Scan for the cell matching the given text and deliver its (x, y) coordinate at center. 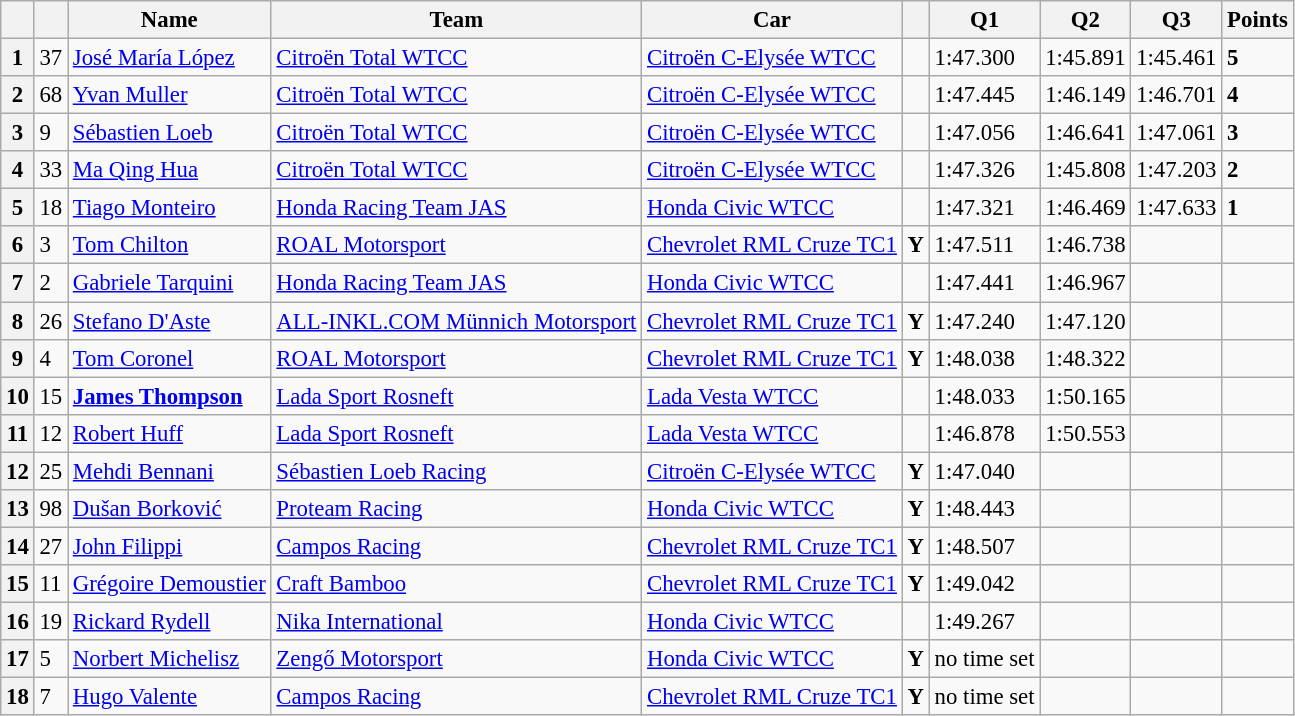
27 (50, 546)
1:46.149 (1086, 95)
1:45.461 (1176, 58)
1:46.641 (1086, 133)
Tom Chilton (170, 245)
1:47.240 (984, 321)
Points (1258, 20)
Grégoire Demoustier (170, 584)
1:47.040 (984, 471)
James Thompson (170, 396)
1:46.878 (984, 433)
Ma Qing Hua (170, 170)
8 (18, 321)
José María López (170, 58)
1:47.445 (984, 95)
Nika International (456, 621)
26 (50, 321)
1:47.300 (984, 58)
68 (50, 95)
Craft Bamboo (456, 584)
1:47.056 (984, 133)
1:47.511 (984, 245)
Q2 (1086, 20)
1:50.165 (1086, 396)
14 (18, 546)
1:47.326 (984, 170)
Proteam Racing (456, 509)
1:48.033 (984, 396)
Mehdi Bennani (170, 471)
1:49.042 (984, 584)
17 (18, 659)
6 (18, 245)
ALL-INKL.COM Münnich Motorsport (456, 321)
Q3 (1176, 20)
Q1 (984, 20)
1:48.038 (984, 358)
13 (18, 509)
1:45.808 (1086, 170)
Stefano D'Aste (170, 321)
Rickard Rydell (170, 621)
37 (50, 58)
1:47.321 (984, 208)
1:46.701 (1176, 95)
1:50.553 (1086, 433)
25 (50, 471)
Norbert Michelisz (170, 659)
1:47.061 (1176, 133)
1:46.738 (1086, 245)
1:45.891 (1086, 58)
1:48.507 (984, 546)
1:48.322 (1086, 358)
Gabriele Tarquini (170, 283)
Robert Huff (170, 433)
Tom Coronel (170, 358)
Sébastien Loeb Racing (456, 471)
1:47.633 (1176, 208)
1:47.441 (984, 283)
Car (772, 20)
98 (50, 509)
1:47.203 (1176, 170)
Team (456, 20)
Hugo Valente (170, 697)
Name (170, 20)
Yvan Muller (170, 95)
1:47.120 (1086, 321)
Zengő Motorsport (456, 659)
1:46.967 (1086, 283)
Tiago Monteiro (170, 208)
1:48.443 (984, 509)
John Filippi (170, 546)
10 (18, 396)
Dušan Borković (170, 509)
Sébastien Loeb (170, 133)
1:46.469 (1086, 208)
19 (50, 621)
1:49.267 (984, 621)
33 (50, 170)
16 (18, 621)
